Output the (X, Y) coordinate of the center of the cell containing the given text.  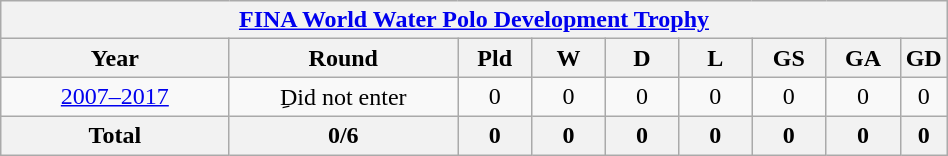
Year (115, 58)
Pld (495, 58)
ِDid not enter (344, 97)
GA (863, 58)
Round (344, 58)
Total (115, 135)
2007–2017 (115, 97)
L (716, 58)
0/6 (344, 135)
W (569, 58)
FINA World Water Polo Development Trophy (474, 20)
D (642, 58)
GS (789, 58)
GD (924, 58)
